Locate the cell with the specified text and output its [x, y] center coordinate. 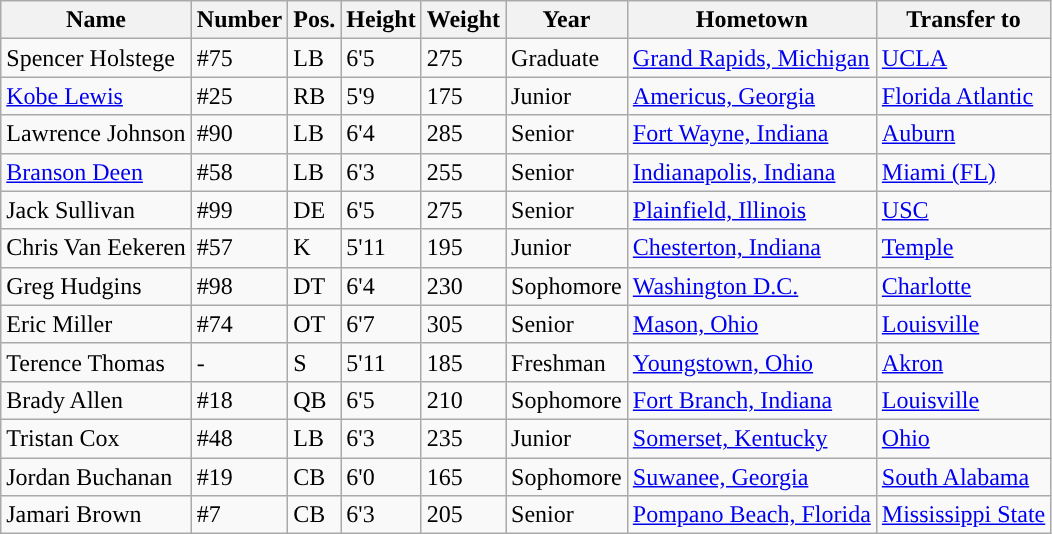
5'9 [381, 96]
#75 [239, 58]
6'0 [381, 477]
#48 [239, 438]
Spencer Holstege [96, 58]
Auburn [963, 134]
185 [463, 362]
#7 [239, 515]
205 [463, 515]
195 [463, 248]
Ohio [963, 438]
Lawrence Johnson [96, 134]
Terence Thomas [96, 362]
Indianapolis, Indiana [752, 172]
RB [314, 96]
6'7 [381, 324]
South Alabama [963, 477]
Temple [963, 248]
Americus, Georgia [752, 96]
Chris Van Eekeren [96, 248]
- [239, 362]
Hometown [752, 20]
Pompano Beach, Florida [752, 515]
255 [463, 172]
#74 [239, 324]
Graduate [567, 58]
Weight [463, 20]
Tristan Cox [96, 438]
235 [463, 438]
Chesterton, Indiana [752, 248]
#58 [239, 172]
UCLA [963, 58]
175 [463, 96]
Mason, Ohio [752, 324]
Transfer to [963, 20]
K [314, 248]
Brady Allen [96, 400]
QB [314, 400]
Plainfield, Illinois [752, 210]
#90 [239, 134]
Akron [963, 362]
Height [381, 20]
#99 [239, 210]
Branson Deen [96, 172]
230 [463, 286]
Fort Branch, Indiana [752, 400]
Mississippi State [963, 515]
USC [963, 210]
Charlotte [963, 286]
285 [463, 134]
S [314, 362]
Suwanee, Georgia [752, 477]
Eric Miller [96, 324]
OT [314, 324]
Greg Hudgins [96, 286]
Florida Atlantic [963, 96]
Miami (FL) [963, 172]
Fort Wayne, Indiana [752, 134]
#19 [239, 477]
#57 [239, 248]
DT [314, 286]
Kobe Lewis [96, 96]
Year [567, 20]
#98 [239, 286]
165 [463, 477]
Freshman [567, 362]
Washington D.C. [752, 286]
Jordan Buchanan [96, 477]
210 [463, 400]
#18 [239, 400]
Youngstown, Ohio [752, 362]
Number [239, 20]
DE [314, 210]
305 [463, 324]
#25 [239, 96]
Name [96, 20]
Somerset, Kentucky [752, 438]
Pos. [314, 20]
Jamari Brown [96, 515]
Grand Rapids, Michigan [752, 58]
Jack Sullivan [96, 210]
